Determine the (X, Y) coordinate at the center of the cell enclosing the given text.  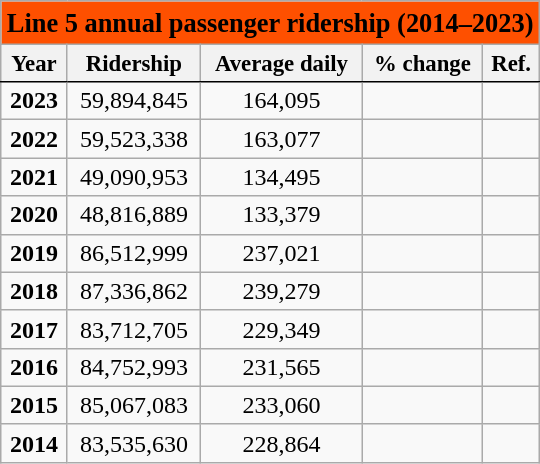
Ridership (134, 63)
% change (422, 63)
2020 (34, 215)
Year (34, 63)
164,095 (282, 101)
83,535,630 (134, 443)
2017 (34, 329)
239,279 (282, 291)
2022 (34, 139)
163,077 (282, 139)
2019 (34, 253)
231,565 (282, 367)
237,021 (282, 253)
2015 (34, 405)
229,349 (282, 329)
87,336,862 (134, 291)
Ref. (512, 63)
2018 (34, 291)
134,495 (282, 177)
Line 5 annual passenger ridership (2014–2023) (270, 23)
49,090,953 (134, 177)
59,894,845 (134, 101)
228,864 (282, 443)
233,060 (282, 405)
2023 (34, 101)
83,712,705 (134, 329)
86,512,999 (134, 253)
85,067,083 (134, 405)
133,379 (282, 215)
2016 (34, 367)
2021 (34, 177)
48,816,889 (134, 215)
Average daily (282, 63)
2014 (34, 443)
84,752,993 (134, 367)
59,523,338 (134, 139)
